Capture the cell that displays the provided text and extract its [X, Y] central coordinate. 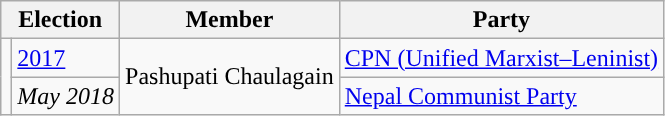
CPN (Unified Marxist–Leninist) [501, 58]
Election [60, 20]
2017 [66, 58]
Pashupati Chaulagain [230, 77]
May 2018 [66, 96]
Party [501, 20]
Member [230, 20]
Nepal Communist Party [501, 96]
